Extract the [X, Y] coordinate from the center of the cell holding the provided text.  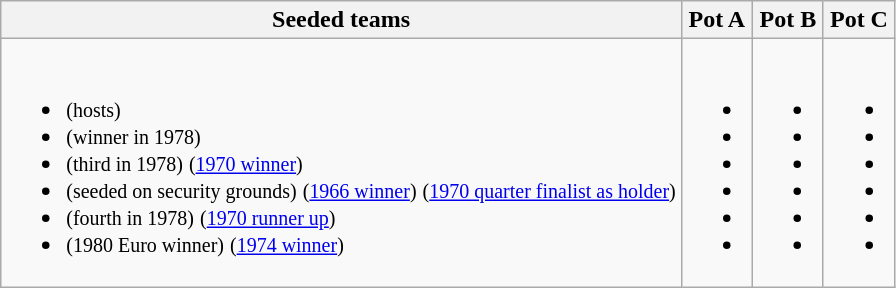
Seeded teams [342, 20]
Pot C [858, 20]
Pot B [788, 20]
Pot A [716, 20]
